Capture the cell that displays the provided text and extract its [X, Y] central coordinate. 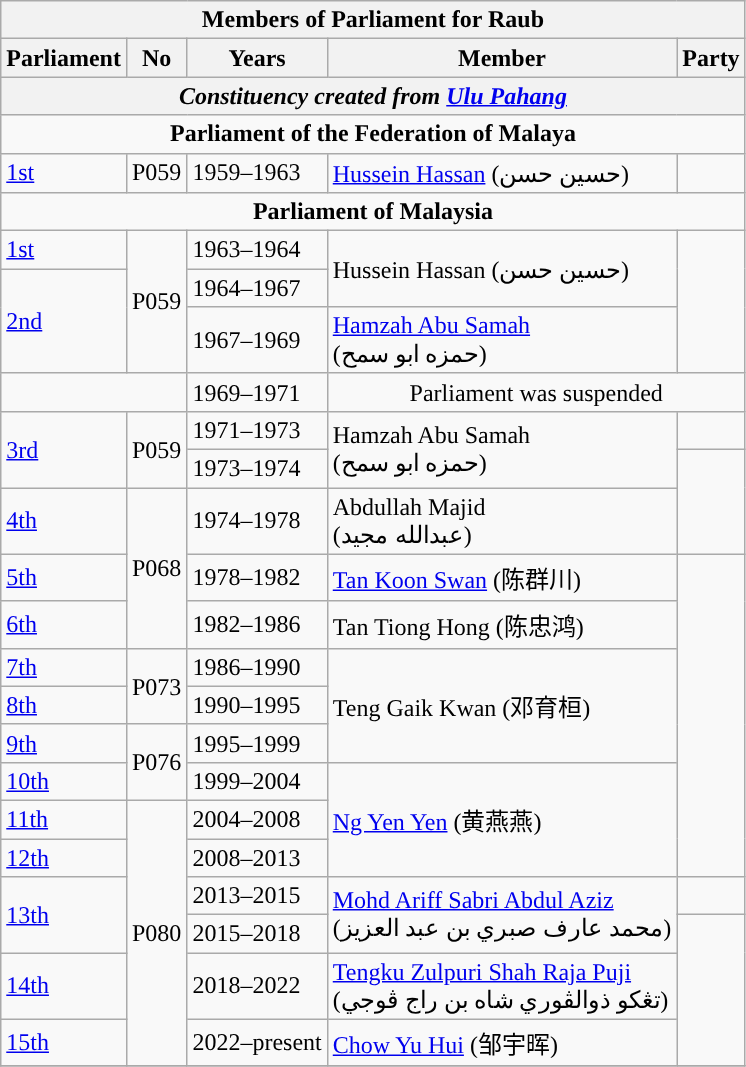
Member [502, 58]
1978–1982 [257, 578]
Years [257, 58]
Ng Yen Yen (黄燕燕) [502, 819]
2013–2015 [257, 896]
Teng Gaik Kwan (邓育桓) [502, 705]
14th [64, 986]
5th [64, 578]
7th [64, 667]
13th [64, 915]
Tan Tiong Hong (陈忠鸿) [502, 624]
2022–present [257, 1042]
1963–1964 [257, 250]
Constituency created from Ulu Pahang [373, 96]
P080 [156, 933]
12th [64, 857]
3rd [64, 449]
1990–1995 [257, 705]
2nd [64, 322]
Parliament of Malaysia [373, 212]
1967–1969 [257, 340]
Abdullah Majid (عبدالله مجيد) [502, 522]
1959–1963 [257, 173]
Mohd Ariff Sabri Abdul Aziz (محمد عارف صبري بن عبد العزيز) [502, 915]
P076 [156, 762]
Parliament of the Federation of Malaya [373, 134]
Parliament was suspended [536, 392]
4th [64, 522]
P073 [156, 686]
Members of Parliament for Raub [373, 20]
1969–1971 [257, 392]
8th [64, 705]
2015–2018 [257, 934]
1995–1999 [257, 743]
1986–1990 [257, 667]
Parliament [64, 58]
1974–1978 [257, 522]
Chow Yu Hui (邹宇晖) [502, 1042]
1973–1974 [257, 468]
2004–2008 [257, 819]
9th [64, 743]
10th [64, 781]
11th [64, 819]
1999–2004 [257, 781]
15th [64, 1042]
1982–1986 [257, 624]
Party [711, 58]
6th [64, 624]
P068 [156, 568]
Tengku Zulpuri Shah Raja Puji (تڠكو ذوالڤوري شاه بن راج ڤوجي) [502, 986]
1964–1967 [257, 288]
2018–2022 [257, 986]
2008–2013 [257, 857]
Tan Koon Swan (陈群川) [502, 578]
1971–1973 [257, 430]
No [156, 58]
